Identify which cell holds the provided text, then report its [x, y] central coordinate. 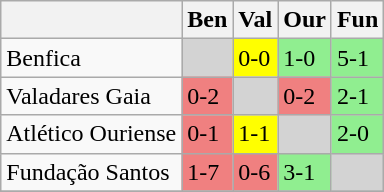
Atlético Ouriense [92, 134]
Our [305, 20]
3-1 [305, 172]
1-0 [305, 58]
Valadares Gaia [92, 96]
0-0 [256, 58]
2-0 [357, 134]
1-7 [208, 172]
5-1 [357, 58]
0-1 [208, 134]
Benfica [92, 58]
0-6 [256, 172]
Val [256, 20]
Fun [357, 20]
1-1 [256, 134]
Fundação Santos [92, 172]
2-1 [357, 96]
Ben [208, 20]
